Identify which cell holds the provided text, then report its [x, y] central coordinate. 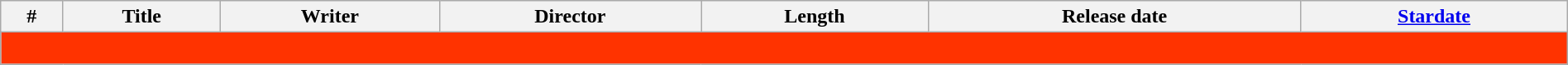
Writer [330, 17]
Title [142, 17]
# [31, 17]
Length [815, 17]
Stardate [1434, 17]
Release date [1114, 17]
Director [571, 17]
